Output the [X, Y] coordinate of the center of the cell containing the given text.  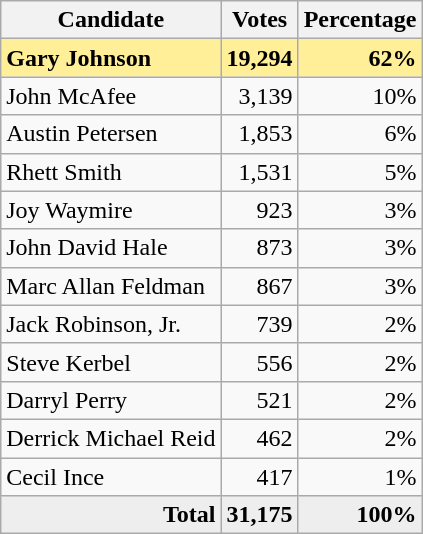
6% [360, 134]
1,531 [260, 172]
Darryl Perry [111, 400]
Candidate [111, 20]
Jack Robinson, Jr. [111, 324]
31,175 [260, 515]
62% [360, 58]
Percentage [360, 20]
556 [260, 362]
Votes [260, 20]
Austin Petersen [111, 134]
3,139 [260, 96]
Rhett Smith [111, 172]
867 [260, 286]
417 [260, 477]
1% [360, 477]
462 [260, 438]
10% [360, 96]
5% [360, 172]
John David Hale [111, 248]
739 [260, 324]
John McAfee [111, 96]
Joy Waymire [111, 210]
100% [360, 515]
Total [111, 515]
Cecil Ince [111, 477]
Gary Johnson [111, 58]
19,294 [260, 58]
923 [260, 210]
Marc Allan Feldman [111, 286]
Steve Kerbel [111, 362]
Derrick Michael Reid [111, 438]
521 [260, 400]
873 [260, 248]
1,853 [260, 134]
